Search for the cell housing the specified text and yield its [x, y] center coordinate. 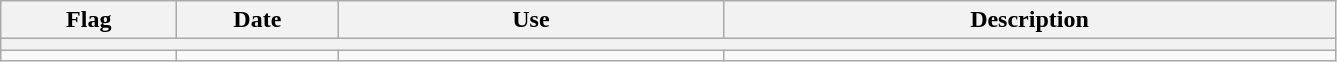
Description [1030, 20]
Flag [89, 20]
Use [531, 20]
Date [258, 20]
